Search for the cell housing the specified text and yield its (x, y) center coordinate. 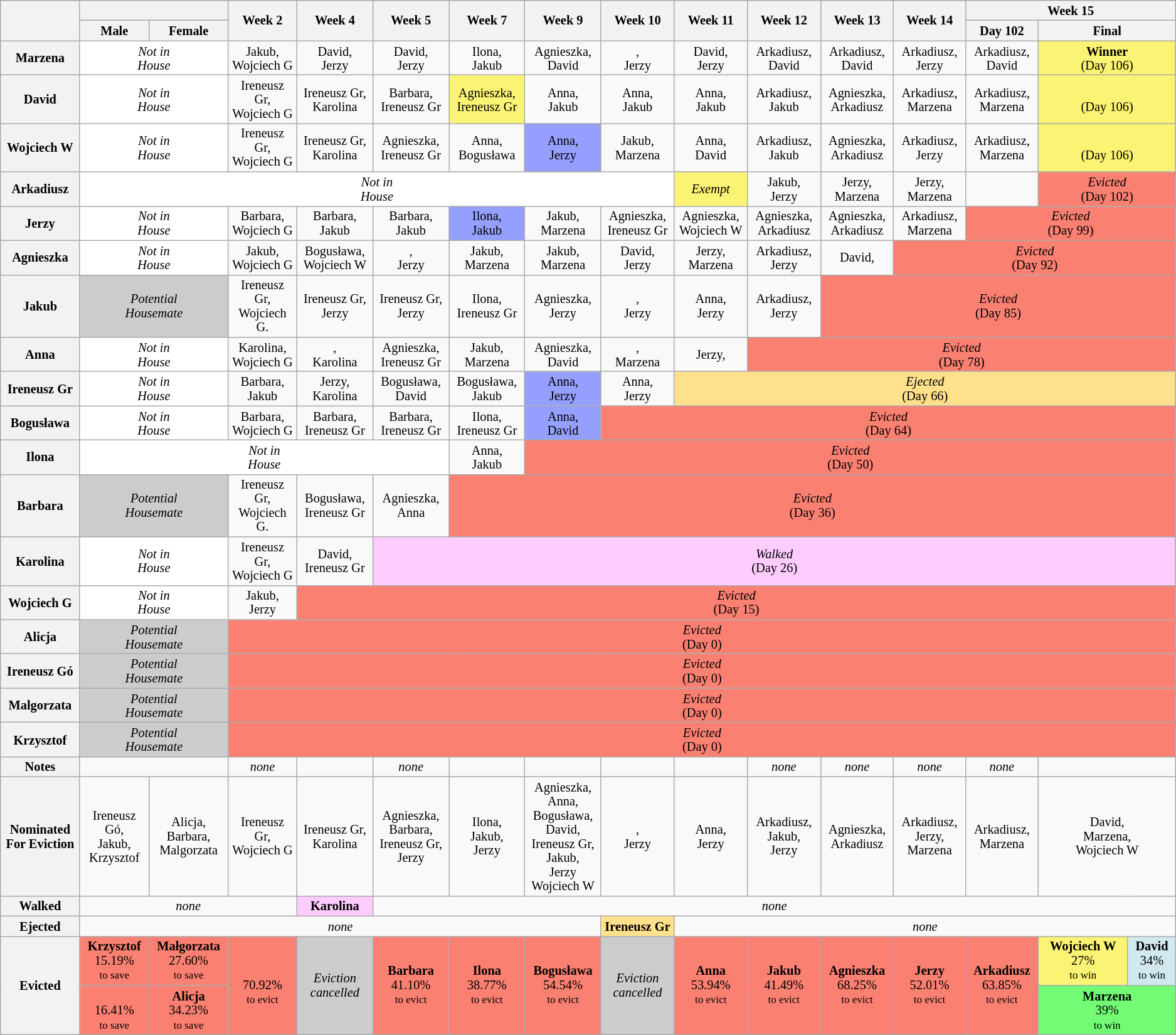
Bogusława,Ireneusz Gr (335, 506)
Winner(Day 106) (1106, 58)
Jakub (40, 306)
NominatedFor Eviction (40, 836)
Jerzy, (711, 354)
Evicted(Day 50) (850, 457)
Marzena39%to win (1106, 1010)
Week 2 (263, 20)
Malgorzata (40, 705)
Evicted(Day 92) (1035, 257)
Barbara41.10%to evict (411, 985)
Week 10 (637, 20)
Anna (40, 354)
Female (188, 30)
Agnieszka (40, 257)
Jerzy52.01%to evict (930, 985)
70.92%to evict (263, 985)
Agnieszka,Wojciech W (711, 223)
Week 11 (711, 20)
Week 12 (784, 20)
Jerzy,Karolina (335, 389)
Week 5 (411, 20)
Agnieszka,Barbara,Ireneusz Gr,Jerzy (411, 836)
Week 4 (335, 20)
Exempt (711, 189)
Male (114, 30)
Bogusława54.54%to evict (563, 985)
Bogusława,David (411, 389)
Ilona (40, 457)
Agnieszka68.25%to evict (857, 985)
Evicted(Day 99) (1071, 223)
Krzysztof15.19%to save (114, 961)
Evicted (40, 985)
Final (1106, 30)
Wojciech W27%to win (1083, 961)
Walked (40, 906)
David, (857, 257)
Bogusława,Wojciech W (335, 257)
David (40, 99)
Agnieszka,Anna (411, 506)
Week 15 (1071, 10)
Walked(Day 26) (775, 561)
Wojciech G (40, 602)
Jakub41.49%to evict (784, 985)
Anna,Bogusława (487, 147)
Arkadiusz,Jerzy,Marzena (930, 836)
Week 14 (930, 20)
Evicted(Day 78) (962, 354)
Wojciech W (40, 147)
,Marzena (637, 354)
Jerzy (40, 223)
Ilona38.77%to evict (487, 985)
Ejected (40, 926)
Alicja (40, 636)
,Karolina (335, 354)
16.41%to save (114, 1010)
Ireneusz Gó,Jakub,Krzysztof (114, 836)
Alicja34.23%to save (188, 1010)
Arkadiusz (40, 189)
David34%to win (1152, 961)
Evicted(Day 36) (813, 506)
Karolina,Wojciech G (263, 354)
Ilona,Jakub,Jerzy (487, 836)
David,Ireneusz Gr (335, 561)
Evicted(Day 85) (999, 306)
Notes (40, 767)
Day 102 (1002, 30)
Week 7 (487, 20)
Barbara (40, 506)
Alicja,Barbara,Malgorzata (188, 836)
Arkadiusz,Jakub,Jerzy (784, 836)
Week 13 (857, 20)
Ireneusz Gó (40, 671)
Evicted(Day 15) (736, 602)
Evicted(Day 102) (1106, 189)
Bogusława (40, 423)
Arkadiusz63.85%to evict (1002, 985)
Agnieszka,Jerzy (563, 306)
Ejected(Day 66) (925, 389)
Week 9 (563, 20)
Anna53.94%to evict (711, 985)
Małgorzata27.60%to save (188, 961)
David,Marzena,Wojciech W (1106, 836)
Marzena (40, 58)
Krzysztof (40, 739)
Evicted(Day 64) (888, 423)
Agnieszka,Anna,Bogusława,David,Ireneusz Gr,Jakub,JerzyWojciech W (563, 836)
Bogusława,Jakub (487, 389)
